Detect which cell encompasses the target text, then output its (X, Y) center coordinate. 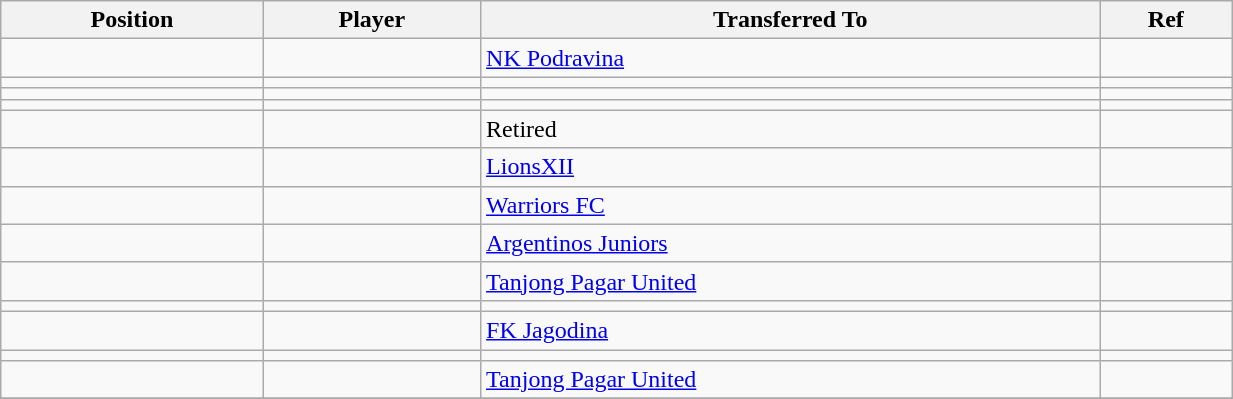
Position (132, 20)
Player (372, 20)
FK Jagodina (790, 330)
Ref (1166, 20)
Argentinos Juniors (790, 243)
Warriors FC (790, 205)
LionsXII (790, 167)
Retired (790, 129)
NK Podravina (790, 58)
Transferred To (790, 20)
